Provide the (x, y) coordinate of the cell's center where the given text is located.  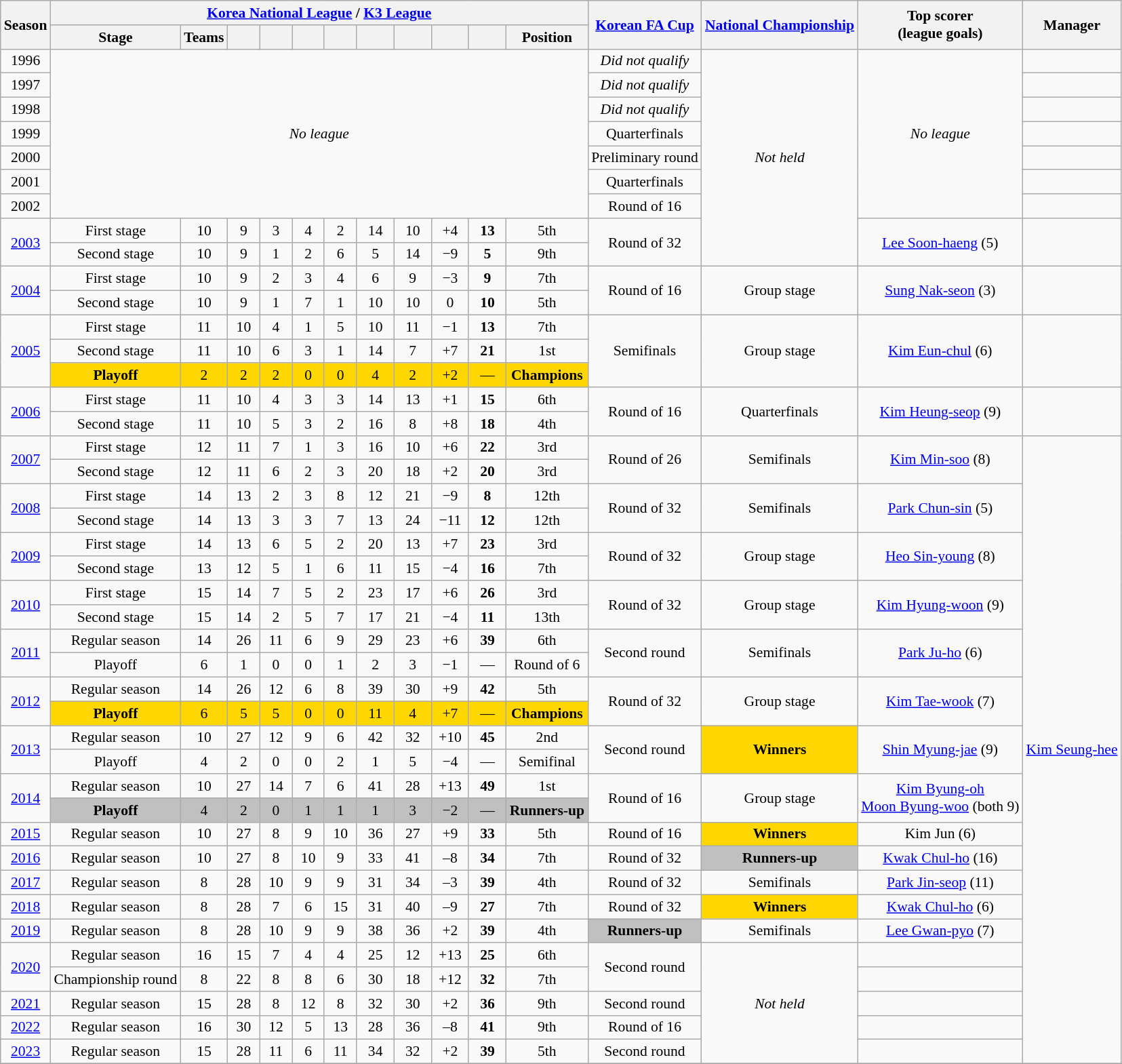
2000 (26, 158)
Park Ju-ho (6) (940, 652)
2016 (26, 859)
38 (376, 931)
Manager (1073, 24)
1998 (26, 110)
Lee Soon-haeng (5) (940, 243)
Kim Jun (6) (940, 834)
Lee Gwan-pyo (7) (940, 931)
Teams (203, 37)
Kim Heung-seop (9) (940, 411)
13th (547, 617)
2020 (26, 967)
Semifinal (547, 762)
Kim Seung-hee (1073, 749)
Park Jin-seop (11) (940, 883)
Sung Nak-seon (3) (940, 290)
+4 (450, 231)
1997 (26, 85)
−2 (450, 810)
2009 (26, 556)
−3 (450, 279)
2015 (26, 834)
Top scorer (league goals) (940, 24)
24 (412, 520)
2019 (26, 931)
Kim Byung-ohMoon Byung-woo (both 9) (940, 797)
2023 (26, 1052)
1999 (26, 134)
–9 (450, 907)
2017 (26, 883)
Kim Hyung-woon (9) (940, 605)
2014 (26, 797)
Preliminary round (645, 158)
Stage (115, 37)
Championship round (115, 979)
2018 (26, 907)
2001 (26, 182)
2012 (26, 701)
+1 (450, 399)
2021 (26, 1004)
National Championship (780, 24)
+10 (450, 738)
Heo Sin-young (8) (940, 556)
Korean FA Cup (645, 24)
+12 (450, 979)
Kim Min-soo (8) (940, 460)
2010 (26, 605)
29 (376, 641)
2005 (26, 351)
2022 (26, 1027)
Park Chun-sin (5) (940, 509)
–3 (450, 883)
Korea National League / K3 League (319, 13)
Round of 6 (547, 665)
Round of 26 (645, 460)
−11 (450, 520)
2013 (26, 750)
2007 (26, 460)
Position (547, 37)
2003 (26, 243)
Season (26, 24)
Shin Myung-jae (9) (940, 750)
Kwak Chul-ho (16) (940, 859)
2008 (26, 509)
1996 (26, 61)
45 (487, 738)
2011 (26, 652)
2nd (547, 738)
2002 (26, 206)
2004 (26, 290)
Kim Eun-chul (6) (940, 351)
40 (412, 907)
Kwak Chul-ho (6) (940, 907)
2006 (26, 411)
+8 (450, 424)
Kim Tae-wook (7) (940, 701)
49 (487, 786)
